Provide the [X, Y] coordinate of the cell's center where the given text is located.  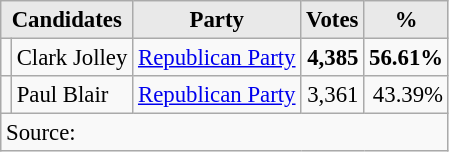
Source: [225, 133]
% [406, 20]
43.39% [406, 95]
Clark Jolley [72, 58]
Paul Blair [72, 95]
Votes [332, 20]
Candidates [67, 20]
3,361 [332, 95]
56.61% [406, 58]
4,385 [332, 58]
Party [217, 20]
